Scan for the cell matching the given text and deliver its (X, Y) coordinate at center. 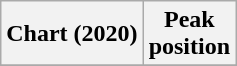
Chart (2020) (72, 34)
Peak position (189, 34)
